Identify which cell holds the provided text, then report its [X, Y] central coordinate. 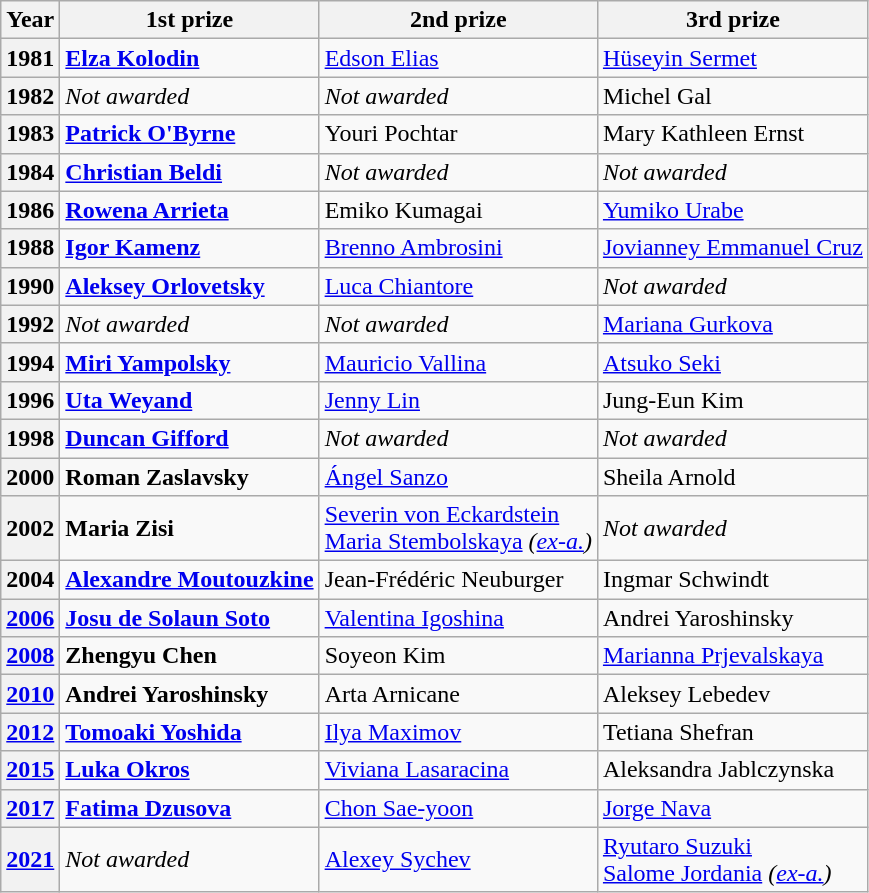
2000 [30, 477]
Valentina Igoshina [458, 618]
2008 [30, 656]
Severin von Eckardstein Maria Stembolskaya (ex-a.) [458, 528]
Igor Kamenz [190, 248]
Alexey Sychev [458, 860]
Christian Beldi [190, 172]
Atsuko Seki [732, 362]
1983 [30, 134]
Luca Chiantore [458, 286]
2012 [30, 732]
Viviana Lasaracina [458, 770]
Jorge Nava [732, 808]
Rowena Arrieta [190, 210]
1986 [30, 210]
Tetiana Shefran [732, 732]
Maria Zisi [190, 528]
Patrick O'Byrne [190, 134]
Hüseyin Sermet [732, 58]
Ingmar Schwindt [732, 580]
2006 [30, 618]
Edson Elias [458, 58]
Fatima Dzusova [190, 808]
Aleksey Lebedev [732, 694]
1982 [30, 96]
Luka Okros [190, 770]
3rd prize [732, 20]
Uta Weyand [190, 400]
Duncan Gifford [190, 438]
Aleksandra Jablczynska [732, 770]
Mariana Gurkova [732, 324]
Aleksey Orlovetsky [190, 286]
Miri Yampolsky [190, 362]
2015 [30, 770]
1981 [30, 58]
Youri Pochtar [458, 134]
Mary Kathleen Ernst [732, 134]
2002 [30, 528]
2021 [30, 860]
1996 [30, 400]
Mauricio Vallina [458, 362]
Josu de Solaun Soto [190, 618]
Soyeon Kim [458, 656]
1st prize [190, 20]
Sheila Arnold [732, 477]
1992 [30, 324]
Jean-Frédéric Neuburger [458, 580]
1988 [30, 248]
Ilya Maximov [458, 732]
Tomoaki Yoshida [190, 732]
Jovianney Emmanuel Cruz [732, 248]
1990 [30, 286]
Zhengyu Chen [190, 656]
Michel Gal [732, 96]
Ángel Sanzo [458, 477]
Emiko Kumagai [458, 210]
Marianna Prjevalskaya [732, 656]
Yumiko Urabe [732, 210]
Alexandre Moutouzkine [190, 580]
2nd prize [458, 20]
2010 [30, 694]
Arta Arnicane [458, 694]
1984 [30, 172]
2004 [30, 580]
1998 [30, 438]
Brenno Ambrosini [458, 248]
Chon Sae-yoon [458, 808]
Roman Zaslavsky [190, 477]
2017 [30, 808]
Year [30, 20]
Elza Kolodin [190, 58]
1994 [30, 362]
Ryutaro Suzuki Salome Jordania (ex-a.) [732, 860]
Jenny Lin [458, 400]
Jung-Eun Kim [732, 400]
